Return the (X, Y) coordinate for the center point of the cell that contains the specified text.  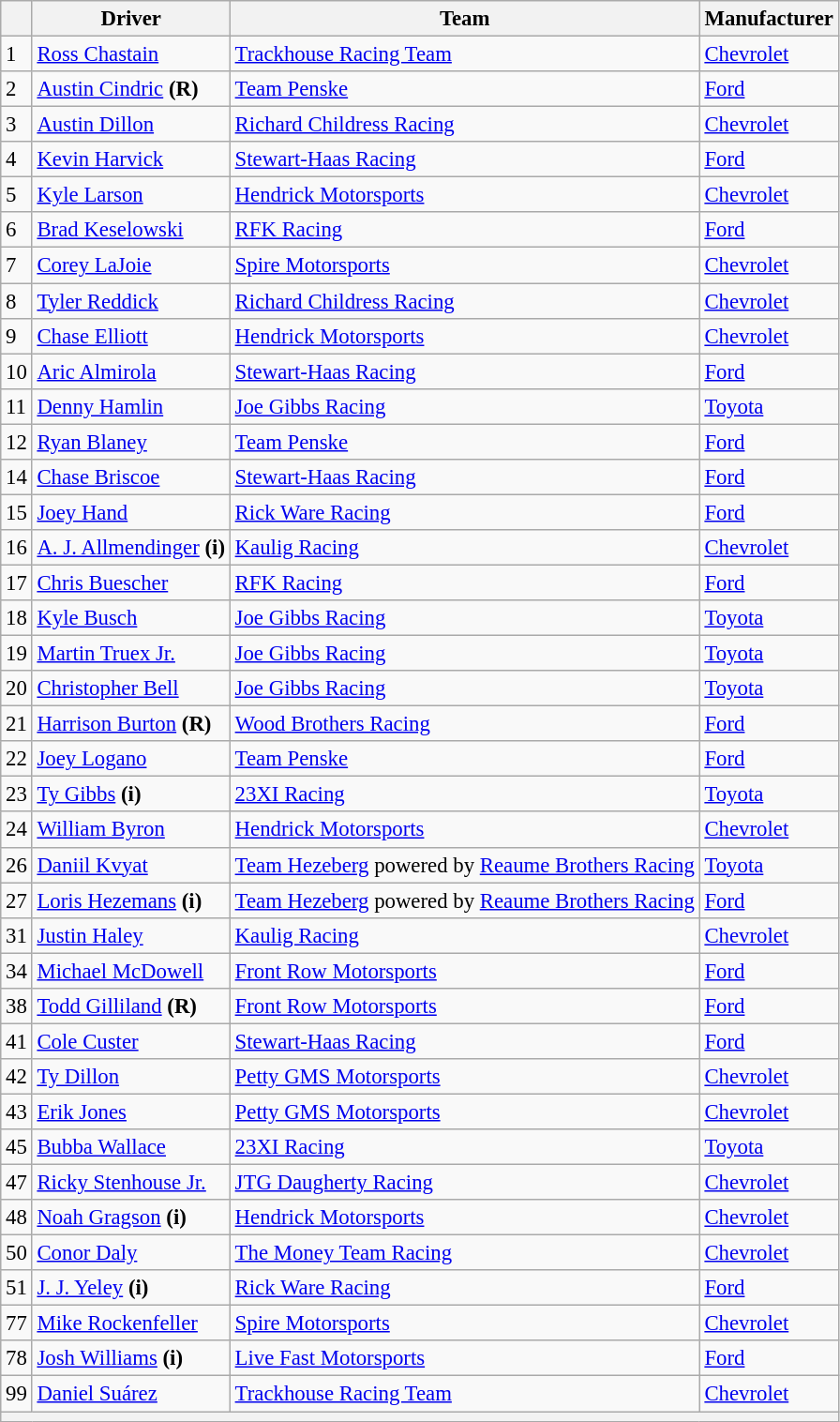
Brad Keselowski (131, 230)
Bubba Wallace (131, 1147)
10 (17, 371)
Chase Elliott (131, 336)
Michael McDowell (131, 971)
19 (17, 654)
Noah Gragson (i) (131, 1218)
Harrison Burton (R) (131, 724)
51 (17, 1288)
Ty Gibbs (i) (131, 794)
Daniel Suárez (131, 1394)
Ross Chastain (131, 54)
Live Fast Motorsports (465, 1359)
42 (17, 1077)
23 (17, 794)
Kyle Busch (131, 618)
2 (17, 89)
22 (17, 759)
50 (17, 1253)
14 (17, 477)
Joey Logano (131, 759)
Team (465, 19)
Cole Custer (131, 1041)
21 (17, 724)
15 (17, 512)
26 (17, 865)
Todd Gilliland (R) (131, 1006)
Kevin Harvick (131, 159)
3 (17, 125)
JTG Daugherty Racing (465, 1183)
Ty Dillon (131, 1077)
Josh Williams (i) (131, 1359)
Manufacturer (769, 19)
24 (17, 830)
41 (17, 1041)
Mike Rockenfeller (131, 1324)
7 (17, 265)
William Byron (131, 830)
31 (17, 935)
4 (17, 159)
Denny Hamlin (131, 406)
Martin Truex Jr. (131, 654)
27 (17, 900)
34 (17, 971)
Aric Almirola (131, 371)
Ryan Blaney (131, 442)
Austin Dillon (131, 125)
Justin Haley (131, 935)
Loris Hezemans (i) (131, 900)
Joey Hand (131, 512)
9 (17, 336)
Wood Brothers Racing (465, 724)
8 (17, 301)
11 (17, 406)
18 (17, 618)
38 (17, 1006)
Corey LaJoie (131, 265)
6 (17, 230)
17 (17, 582)
Tyler Reddick (131, 301)
77 (17, 1324)
47 (17, 1183)
5 (17, 195)
45 (17, 1147)
12 (17, 442)
43 (17, 1112)
Chris Buescher (131, 582)
Daniil Kvyat (131, 865)
J. J. Yeley (i) (131, 1288)
1 (17, 54)
Chase Briscoe (131, 477)
16 (17, 548)
Erik Jones (131, 1112)
Kyle Larson (131, 195)
The Money Team Racing (465, 1253)
Ricky Stenhouse Jr. (131, 1183)
48 (17, 1218)
Austin Cindric (R) (131, 89)
A. J. Allmendinger (i) (131, 548)
Conor Daly (131, 1253)
Christopher Bell (131, 688)
99 (17, 1394)
78 (17, 1359)
Driver (131, 19)
20 (17, 688)
